Return the [x, y] coordinate for the center point of the cell that contains the specified text.  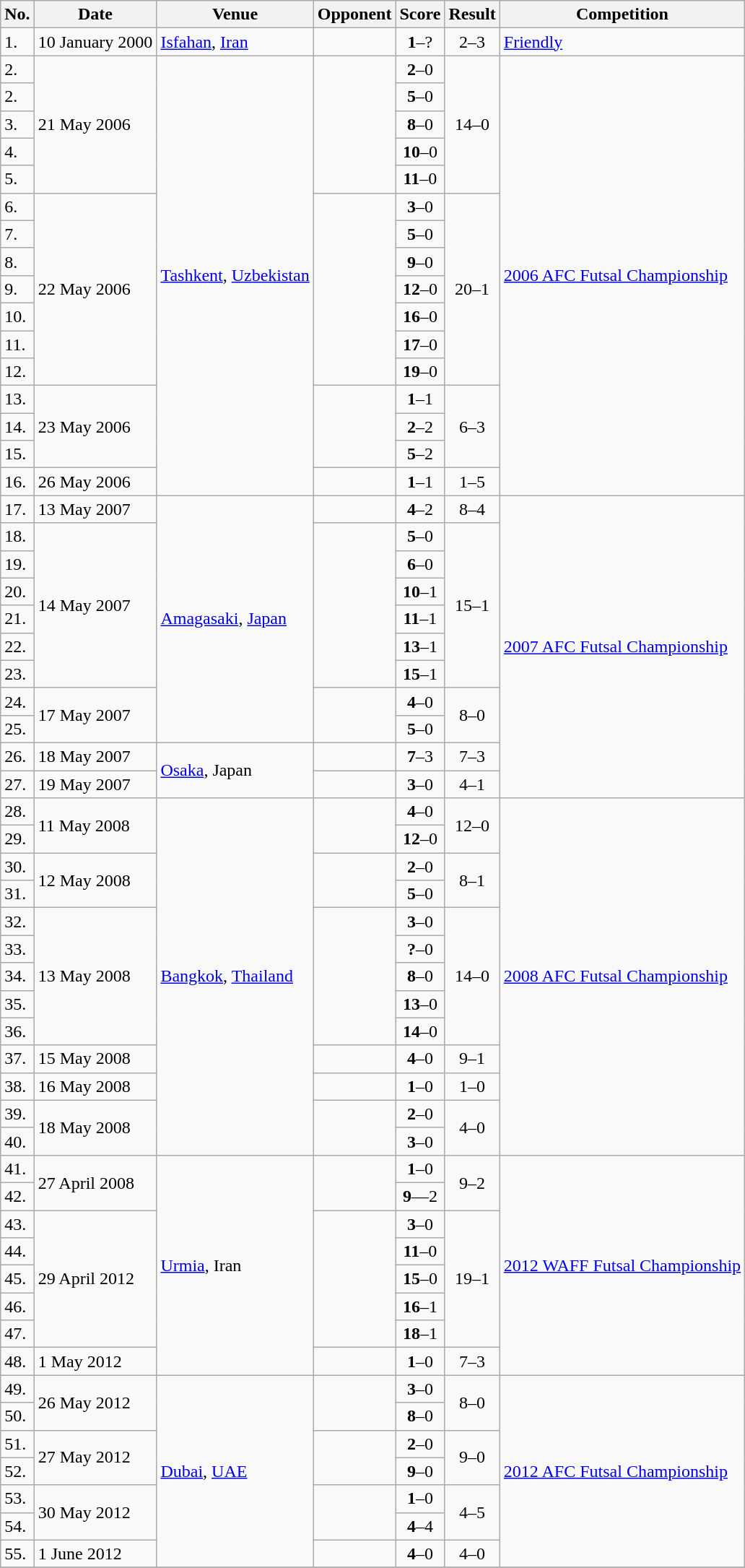
2008 AFC Futsal Championship [622, 976]
14 May 2007 [95, 605]
1 June 2012 [95, 1554]
11. [17, 345]
2012 WAFF Futsal Championship [622, 1265]
15. [17, 454]
17. [17, 509]
9––2 [420, 1196]
44. [17, 1252]
19 May 2007 [95, 784]
18. [17, 537]
11–1 [420, 619]
12. [17, 372]
48. [17, 1361]
4–1 [472, 784]
11 May 2008 [95, 826]
Urmia, Iran [235, 1265]
No. [17, 14]
1 May 2012 [95, 1361]
2007 AFC Futsal Championship [622, 647]
Tashkent, Uzbekistan [235, 276]
55. [17, 1554]
45. [17, 1279]
30. [17, 867]
20. [17, 592]
37. [17, 1059]
50. [17, 1416]
23 May 2006 [95, 427]
5. [17, 179]
6. [17, 207]
Amagasaki, Japan [235, 620]
?–0 [420, 949]
29 April 2012 [95, 1279]
36. [17, 1031]
4–5 [472, 1512]
26. [17, 756]
7. [17, 234]
33. [17, 949]
Result [472, 14]
Score [420, 14]
21. [17, 619]
22. [17, 646]
24. [17, 701]
17 May 2007 [95, 715]
10–1 [420, 592]
Opponent [354, 14]
4–2 [420, 509]
15–0 [420, 1279]
8–4 [472, 509]
20–1 [472, 289]
27. [17, 784]
16–1 [420, 1307]
43. [17, 1224]
30 May 2012 [95, 1512]
13–1 [420, 646]
2006 AFC Futsal Championship [622, 276]
23. [17, 674]
35. [17, 1004]
29. [17, 839]
4–4 [420, 1526]
12 May 2008 [95, 880]
2012 AFC Futsal Championship [622, 1471]
3. [17, 124]
Isfahan, Iran [235, 42]
38. [17, 1086]
Date [95, 14]
41. [17, 1169]
1–5 [472, 482]
Venue [235, 14]
8. [17, 261]
9–2 [472, 1182]
21 May 2006 [95, 124]
39. [17, 1114]
46. [17, 1307]
6–3 [472, 427]
19. [17, 564]
34. [17, 976]
18 May 2008 [95, 1127]
31. [17, 894]
18 May 2007 [95, 756]
52. [17, 1471]
1–? [420, 42]
8–1 [472, 880]
9–1 [472, 1059]
14. [17, 427]
1. [17, 42]
16–0 [420, 316]
6–0 [420, 564]
5–2 [420, 454]
15 May 2008 [95, 1059]
17–0 [420, 345]
40. [17, 1141]
51. [17, 1444]
13–0 [420, 1004]
Bangkok, Thailand [235, 976]
2–2 [420, 427]
9. [17, 289]
10 January 2000 [95, 42]
Dubai, UAE [235, 1471]
26 May 2012 [95, 1403]
42. [17, 1196]
16. [17, 482]
Friendly [622, 42]
54. [17, 1526]
16 May 2008 [95, 1086]
10. [17, 316]
19–1 [472, 1279]
22 May 2006 [95, 289]
32. [17, 922]
19–0 [420, 372]
53. [17, 1499]
18–1 [420, 1334]
13. [17, 399]
28. [17, 812]
13 May 2008 [95, 976]
Osaka, Japan [235, 770]
Competition [622, 14]
10–0 [420, 152]
27 May 2012 [95, 1457]
49. [17, 1389]
26 May 2006 [95, 482]
13 May 2007 [95, 509]
4. [17, 152]
25. [17, 729]
27 April 2008 [95, 1182]
47. [17, 1334]
2–3 [472, 42]
